Extract the [X, Y] coordinate from the center of the cell holding the provided text.  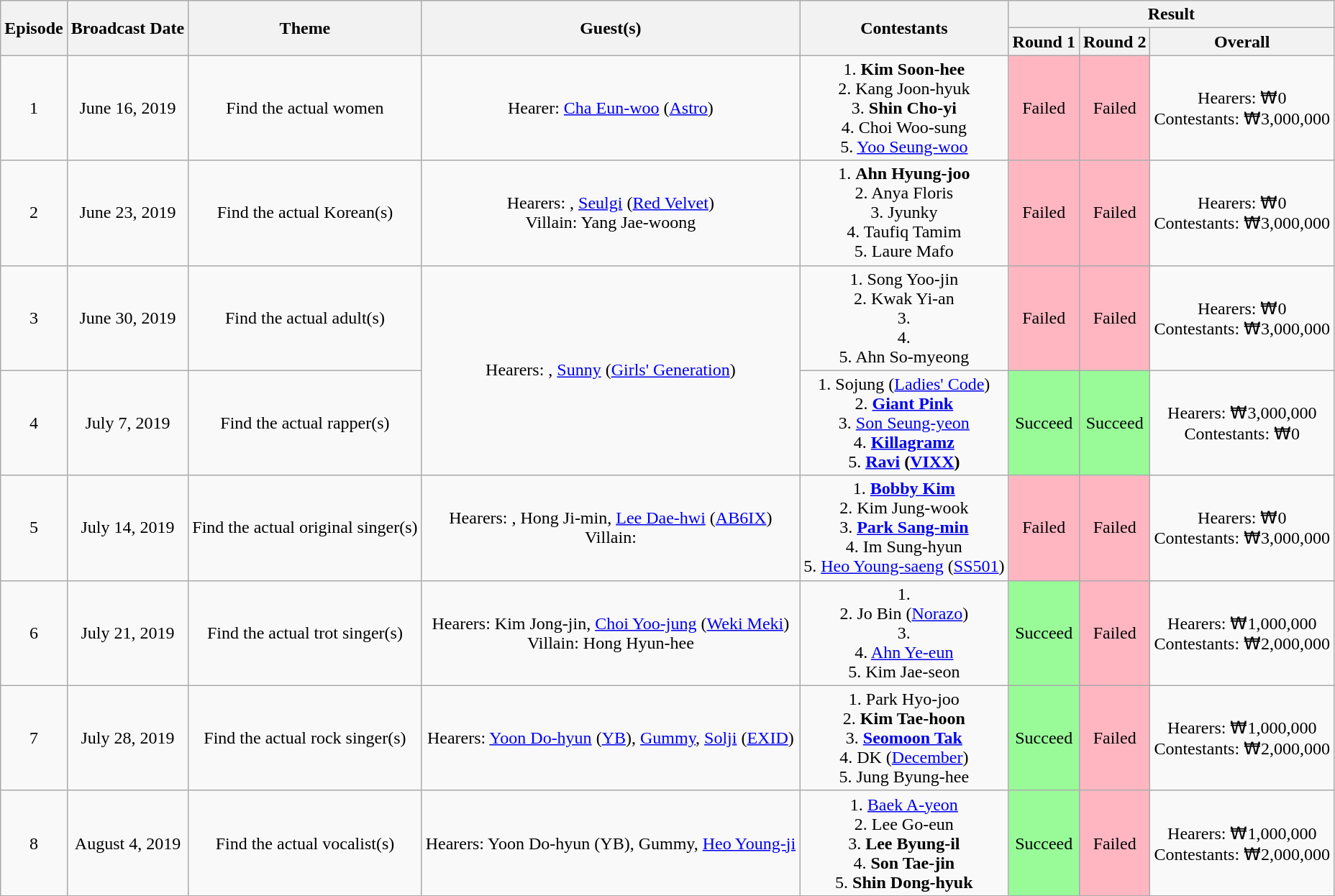
8 [34, 843]
Episode [34, 28]
Hearers: Yoon Do-hyun (YB), Gummy, Heo Young-ji [610, 843]
Hearers: Yoon Do-hyun (YB), Gummy, Solji (EXID) [610, 738]
1. Baek A-yeon2. Lee Go-eun3. Lee Byung-il4. Son Tae-jin5. Shin Dong-hyuk [904, 843]
Hearers: , Hong Ji-min, Lee Dae-hwi (AB6IX)Villain: [610, 528]
June 30, 2019 [128, 318]
July 7, 2019 [128, 423]
1. Song Yoo-jin2. Kwak Yi-an3. 4. 5. Ahn So-myeong [904, 318]
5 [34, 528]
Round 2 [1114, 42]
Hearers: ₩3,000,000Contestants: ₩0 [1242, 423]
Hearers: , Seulgi (Red Velvet)Villain: Yang Jae-woong [610, 213]
1. Sojung (Ladies' Code)2. Giant Pink3. Son Seung-yeon4. Killagramz5. Ravi (VIXX) [904, 423]
Hearers: , Sunny (Girls' Generation) [610, 370]
Broadcast Date [128, 28]
4 [34, 423]
July 28, 2019 [128, 738]
Hearers: Kim Jong-jin, Choi Yoo-jung (Weki Meki)Villain: Hong Hyun-hee [610, 633]
July 21, 2019 [128, 633]
June 16, 2019 [128, 108]
Find the actual trot singer(s) [305, 633]
Theme [305, 28]
Contestants [904, 28]
Find the actual women [305, 108]
1. Kim Soon-hee2. Kang Joon-hyuk3. Shin Cho-yi4. Choi Woo-sung5. Yoo Seung-woo [904, 108]
1. 2. Jo Bin (Norazo)3. 4. Ahn Ye-eun5. Kim Jae-seon [904, 633]
1. Ahn Hyung-joo2. Anya Floris3. Jyunky4. Taufiq Tamim5. Laure Mafo [904, 213]
Find the actual vocalist(s) [305, 843]
1. Park Hyo-joo2. Kim Tae-hoon3. Seomoon Tak4. DK (December)5. Jung Byung-hee [904, 738]
Hearer: Cha Eun-woo (Astro) [610, 108]
1. Bobby Kim2. Kim Jung-wook3. Park Sang-min4. Im Sung-hyun5. Heo Young-saeng (SS501) [904, 528]
Round 1 [1044, 42]
June 23, 2019 [128, 213]
Find the actual Korean(s) [305, 213]
Result [1171, 14]
Guest(s) [610, 28]
7 [34, 738]
August 4, 2019 [128, 843]
Find the actual rapper(s) [305, 423]
Find the actual adult(s) [305, 318]
6 [34, 633]
3 [34, 318]
July 14, 2019 [128, 528]
1 [34, 108]
Overall [1242, 42]
Find the actual original singer(s) [305, 528]
2 [34, 213]
Find the actual rock singer(s) [305, 738]
